Determine the (x, y) coordinate at the center of the cell enclosing the given text.  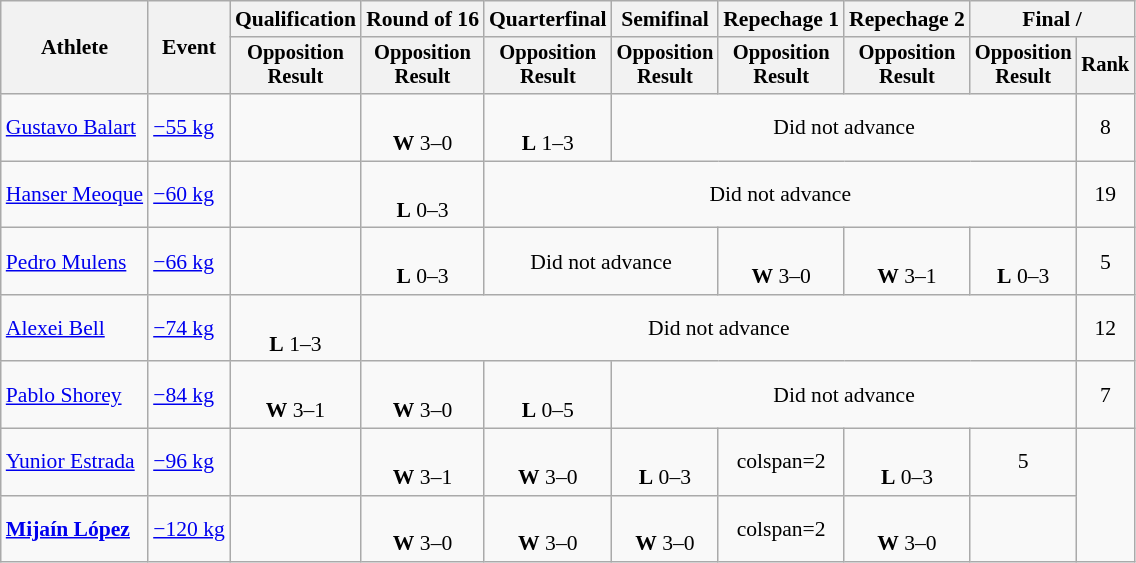
12 (1105, 328)
Pablo Shorey (74, 396)
Alexei Bell (74, 328)
8 (1105, 128)
Mijaín López (74, 528)
Pedro Mulens (74, 262)
−55 kg (189, 128)
Round of 16 (422, 19)
19 (1105, 194)
−120 kg (189, 528)
Rank (1105, 66)
Hanser Meoque (74, 194)
−66 kg (189, 262)
Semifinal (666, 19)
Event (189, 48)
Yunior Estrada (74, 462)
Qualification (296, 19)
Repechage 1 (781, 19)
L 0–5 (548, 396)
−96 kg (189, 462)
Athlete (74, 48)
Final / (1052, 19)
Quarterfinal (548, 19)
−74 kg (189, 328)
Repechage 2 (907, 19)
−60 kg (189, 194)
7 (1105, 396)
Gustavo Balart (74, 128)
−84 kg (189, 396)
